Provide the [x, y] coordinate of the cell's center where the given text is located.  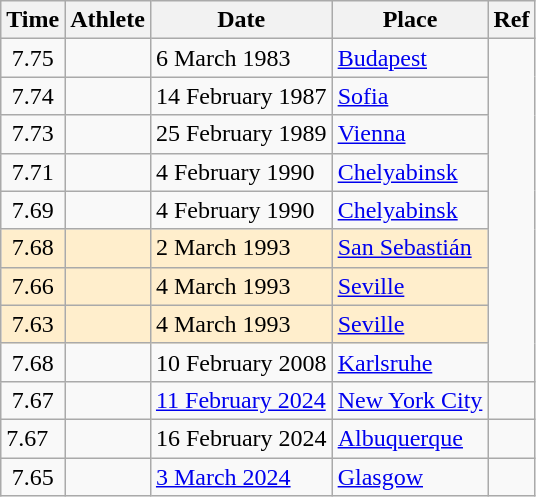
7.71 [33, 172]
7.73 [33, 134]
Glasgow [410, 477]
Vienna [410, 134]
11 February 2024 [241, 400]
Place [410, 20]
25 February 1989 [241, 134]
3 March 2024 [241, 477]
Sofia [410, 96]
7.65 [33, 477]
16 February 2024 [241, 438]
14 February 1987 [241, 96]
2 March 1993 [241, 248]
7.74 [33, 96]
New York City [410, 400]
7.66 [33, 286]
Albuquerque [410, 438]
Time [33, 20]
6 March 1983 [241, 58]
Ref [512, 20]
7.69 [33, 210]
Budapest [410, 58]
7.75 [33, 58]
10 February 2008 [241, 362]
Date [241, 20]
San Sebastián [410, 248]
Athlete [108, 20]
7.63 [33, 324]
Karlsruhe [410, 362]
